From the cell containing the given text, extract its center point as [X, Y] coordinate. 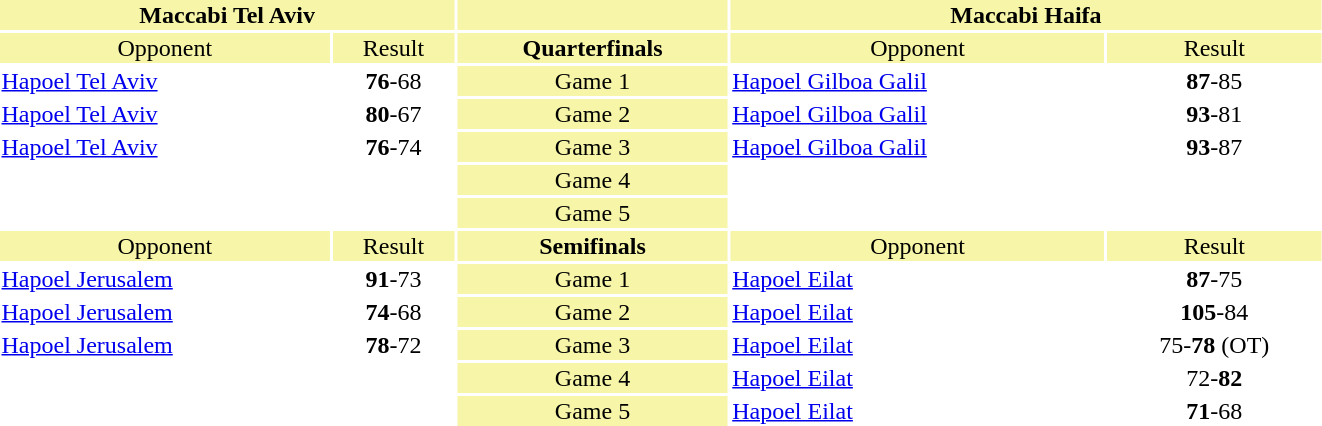
93-81 [1214, 114]
71-68 [1214, 411]
76-74 [394, 147]
76-68 [394, 81]
72-82 [1214, 378]
Maccabi Haifa [1026, 15]
Quarterfinals [592, 48]
Maccabi Tel Aviv [227, 15]
78-72 [394, 345]
74-68 [394, 312]
87-85 [1214, 81]
91-73 [394, 279]
87-75 [1214, 279]
93-87 [1214, 147]
105-84 [1214, 312]
80-67 [394, 114]
75-78 (OT) [1214, 345]
Semifinals [592, 246]
